Return [x, y] of the center of cell containing provided text 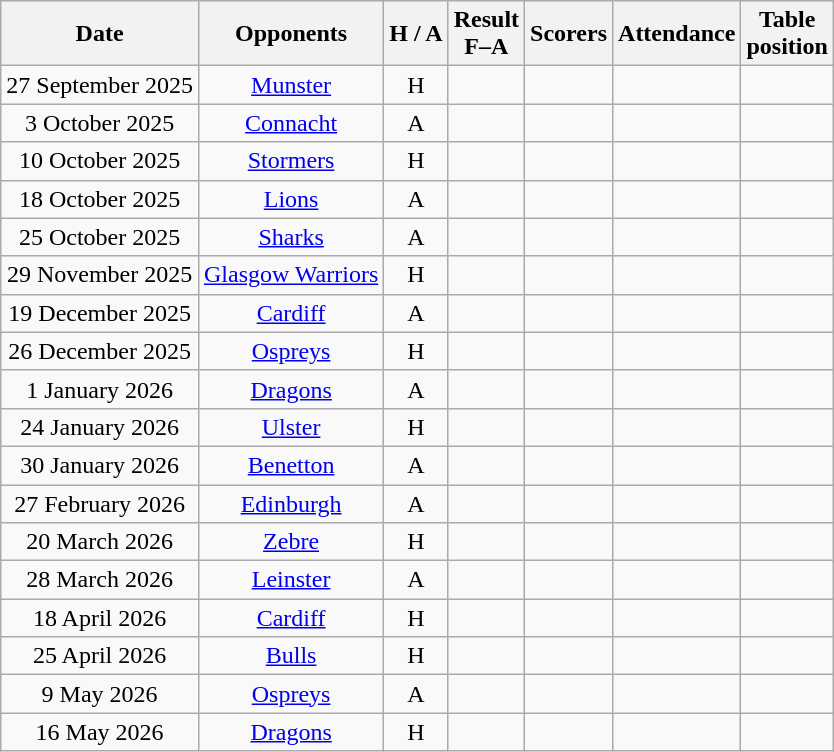
24 January 2026 [100, 427]
Tableposition [787, 34]
Ulster [290, 427]
ResultF–A [486, 34]
1 January 2026 [100, 389]
25 October 2025 [100, 237]
16 May 2026 [100, 732]
27 February 2026 [100, 503]
19 December 2025 [100, 313]
10 October 2025 [100, 161]
Zebre [290, 542]
18 October 2025 [100, 199]
Lions [290, 199]
Opponents [290, 34]
28 March 2026 [100, 580]
Benetton [290, 465]
Sharks [290, 237]
26 December 2025 [100, 351]
20 March 2026 [100, 542]
3 October 2025 [100, 123]
Leinster [290, 580]
25 April 2026 [100, 656]
Bulls [290, 656]
Attendance [677, 34]
30 January 2026 [100, 465]
Stormers [290, 161]
9 May 2026 [100, 694]
Connacht [290, 123]
29 November 2025 [100, 275]
27 September 2025 [100, 85]
H / A [416, 34]
18 April 2026 [100, 618]
Munster [290, 85]
Scorers [569, 34]
Date [100, 34]
Glasgow Warriors [290, 275]
Edinburgh [290, 503]
